Detect which cell encompasses the target text, then output its (X, Y) center coordinate. 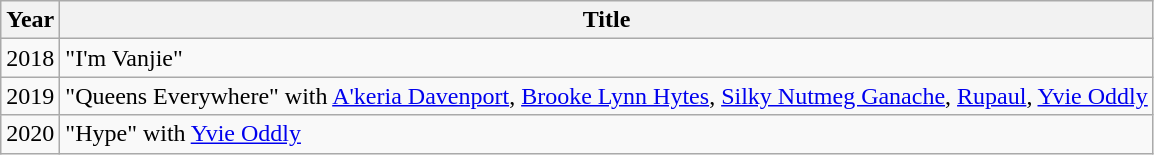
"I'm Vanjie" (606, 58)
Year (30, 20)
Title (606, 20)
2019 (30, 96)
2018 (30, 58)
"Hype" with Yvie Oddly (606, 134)
2020 (30, 134)
"Queens Everywhere" with A'keria Davenport, Brooke Lynn Hytes, Silky Nutmeg Ganache, Rupaul, Yvie Oddly (606, 96)
